Detect which cell encompasses the target text, then output its (X, Y) center coordinate. 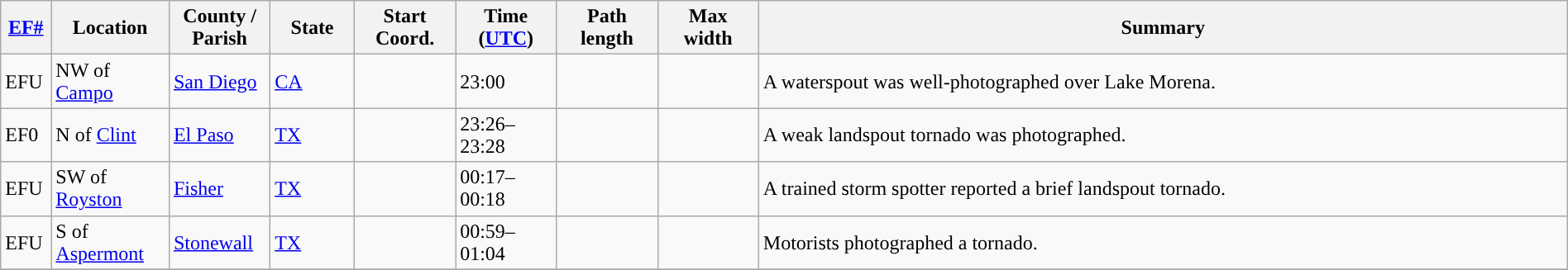
23:26–23:28 (506, 135)
El Paso (219, 135)
Time (UTC) (506, 28)
00:59–01:04 (506, 243)
23:00 (506, 81)
Max width (708, 28)
Path length (607, 28)
State (313, 28)
Motorists photographed a tornado. (1163, 243)
County / Parish (219, 28)
A weak landspout tornado was photographed. (1163, 135)
SW of Royston (111, 188)
EF0 (26, 135)
A trained storm spotter reported a brief landspout tornado. (1163, 188)
N of Clint (111, 135)
S of Aspermont (111, 243)
EF# (26, 28)
Location (111, 28)
Start Coord. (404, 28)
Summary (1163, 28)
San Diego (219, 81)
CA (313, 81)
Stonewall (219, 243)
NW of Campo (111, 81)
00:17–00:18 (506, 188)
Fisher (219, 188)
A waterspout was well-photographed over Lake Morena. (1163, 81)
